Provide the (X, Y) coordinate of the cell's center where the given text is located.  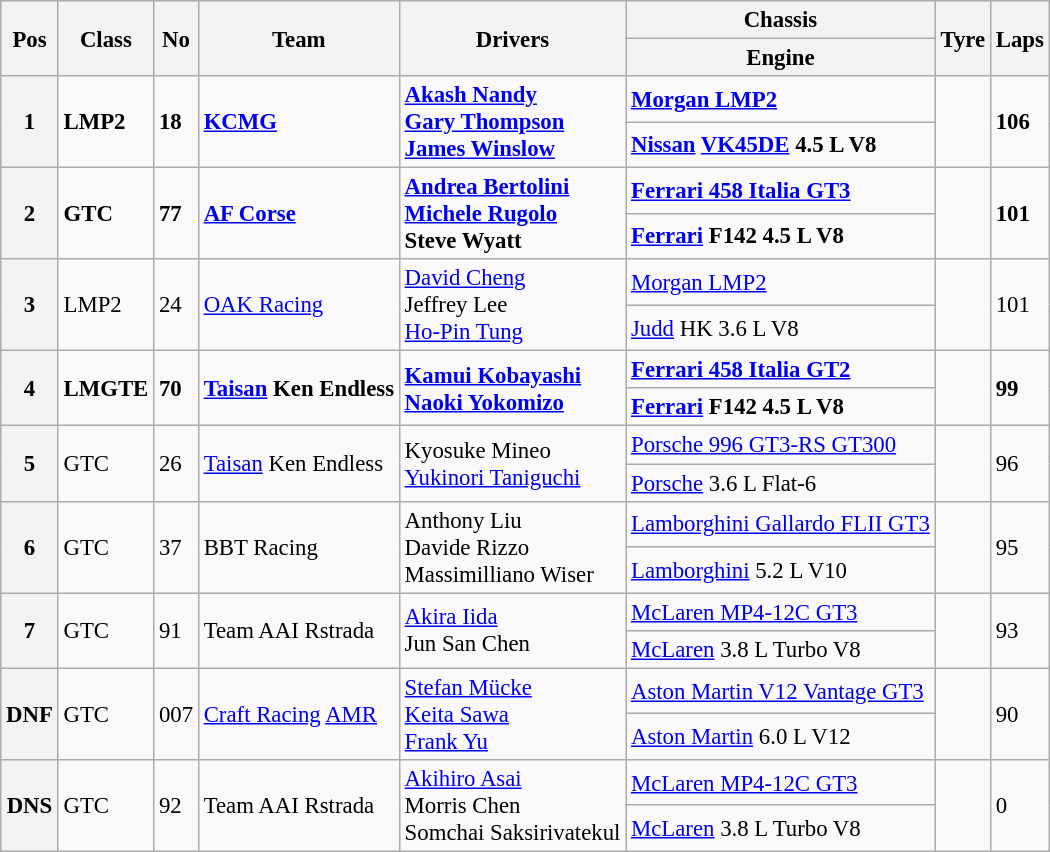
BBT Racing (298, 547)
DNS (30, 806)
Engine (780, 58)
2 (30, 214)
Akira Iida Jun San Chen (512, 630)
Andrea Bertolini Michele Rugolo Steve Wyatt (512, 214)
37 (176, 547)
96 (1020, 464)
18 (176, 122)
OAK Racing (298, 305)
Nissan VK45DE 4.5 L V8 (780, 145)
93 (1020, 630)
Class (106, 38)
77 (176, 214)
92 (176, 806)
Pos (30, 38)
7 (30, 630)
4 (30, 388)
24 (176, 305)
Ferrari 458 Italia GT3 (780, 191)
Porsche 3.6 L Flat-6 (780, 483)
Team (298, 38)
Kyosuke Mineo Yukinori Taniguchi (512, 464)
Chassis (780, 20)
Laps (1020, 38)
90 (1020, 714)
007 (176, 714)
70 (176, 388)
Ferrari 458 Italia GT2 (780, 370)
LMGTE (106, 388)
Tyre (962, 38)
Judd HK 3.6 L V8 (780, 328)
91 (176, 630)
Craft Racing AMR (298, 714)
David Cheng Jeffrey Lee Ho-Pin Tung (512, 305)
AF Corse (298, 214)
26 (176, 464)
Lamborghini Gallardo FLII GT3 (780, 524)
3 (30, 305)
95 (1020, 547)
106 (1020, 122)
0 (1020, 806)
Lamborghini 5.2 L V10 (780, 570)
No (176, 38)
Stefan Mücke Keita Sawa Frank Yu (512, 714)
Akihiro Asai Morris Chen Somchai Saksirivatekul (512, 806)
DNF (30, 714)
Anthony Liu Davide Rizzo Massimilliano Wiser (512, 547)
99 (1020, 388)
Aston Martin 6.0 L V12 (780, 737)
Drivers (512, 38)
Porsche 996 GT3-RS GT300 (780, 445)
Aston Martin V12 Vantage GT3 (780, 691)
5 (30, 464)
1 (30, 122)
Kamui Kobayashi Naoki Yokomizo (512, 388)
6 (30, 547)
Akash Nandy Gary Thompson James Winslow (512, 122)
KCMG (298, 122)
